Return (x, y) of the center of cell containing provided text 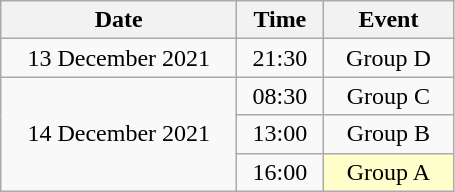
Group D (388, 58)
08:30 (280, 96)
14 December 2021 (119, 134)
Group B (388, 134)
21:30 (280, 58)
13:00 (280, 134)
Date (119, 20)
Time (280, 20)
Event (388, 20)
Group A (388, 172)
16:00 (280, 172)
13 December 2021 (119, 58)
Group C (388, 96)
